Scan for the cell matching the given text and deliver its [x, y] coordinate at center. 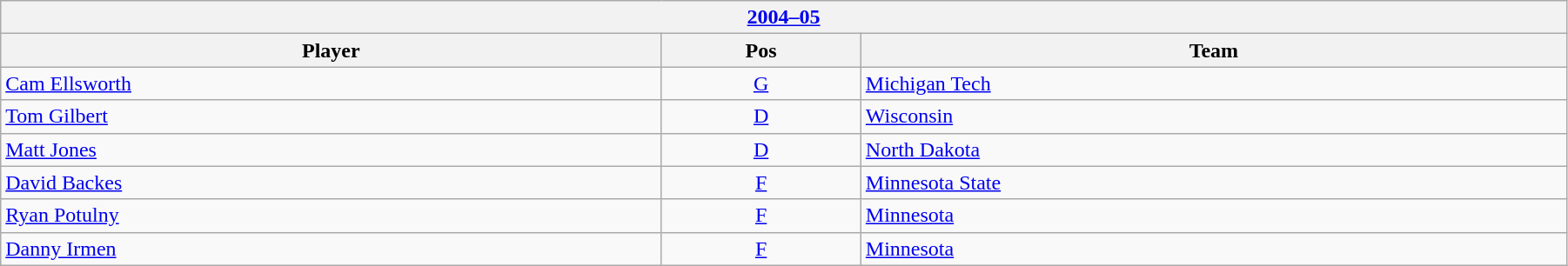
G [761, 83]
Minnesota State [1213, 183]
Player [331, 50]
Ryan Potulny [331, 216]
Wisconsin [1213, 116]
Matt Jones [331, 150]
Team [1213, 50]
North Dakota [1213, 150]
Pos [761, 50]
Cam Ellsworth [331, 83]
Michigan Tech [1213, 83]
Tom Gilbert [331, 116]
David Backes [331, 183]
Danny Irmen [331, 249]
2004–05 [784, 17]
